Output the [X, Y] coordinate of the center of the cell containing the given text.  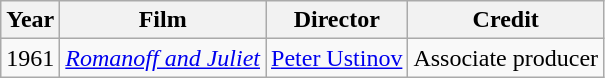
Director [337, 20]
1961 [30, 58]
Associate producer [506, 58]
Year [30, 20]
Peter Ustinov [337, 58]
Credit [506, 20]
Film [163, 20]
Romanoff and Juliet [163, 58]
